Detect which cell encompasses the target text, then output its (X, Y) center coordinate. 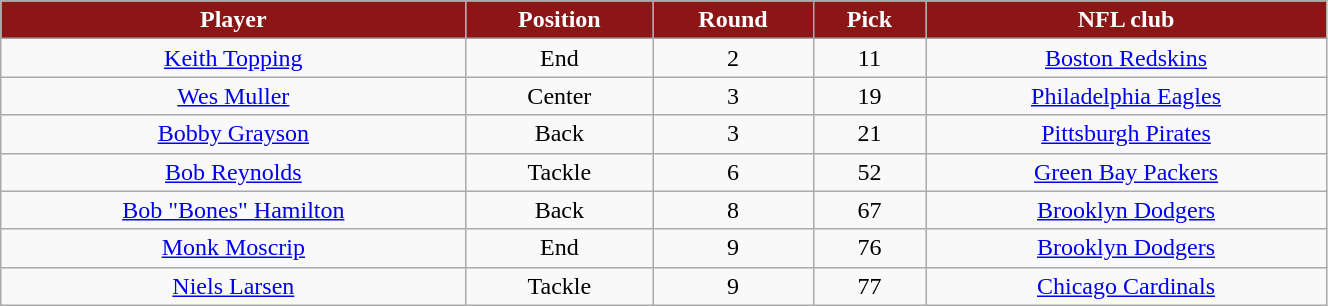
Chicago Cardinals (1126, 286)
Bob "Bones" Hamilton (234, 210)
77 (869, 286)
Keith Topping (234, 58)
19 (869, 96)
2 (733, 58)
Green Bay Packers (1126, 172)
Niels Larsen (234, 286)
Bob Reynolds (234, 172)
76 (869, 248)
52 (869, 172)
Bobby Grayson (234, 134)
21 (869, 134)
11 (869, 58)
6 (733, 172)
Pick (869, 20)
Player (234, 20)
Monk Moscrip (234, 248)
8 (733, 210)
Round (733, 20)
67 (869, 210)
Boston Redskins (1126, 58)
Position (560, 20)
Philadelphia Eagles (1126, 96)
NFL club (1126, 20)
Center (560, 96)
Pittsburgh Pirates (1126, 134)
Wes Muller (234, 96)
